Find where the given text appears and provide that cell's center as (x, y) coordinate. 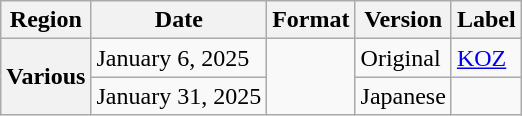
Original (403, 58)
KOZ (486, 58)
January 6, 2025 (179, 58)
Label (486, 20)
January 31, 2025 (179, 96)
Date (179, 20)
Format (311, 20)
Region (46, 20)
Various (46, 77)
Version (403, 20)
Japanese (403, 96)
